For the text-containing cell, return its midpoint in (X, Y) coordinate format. 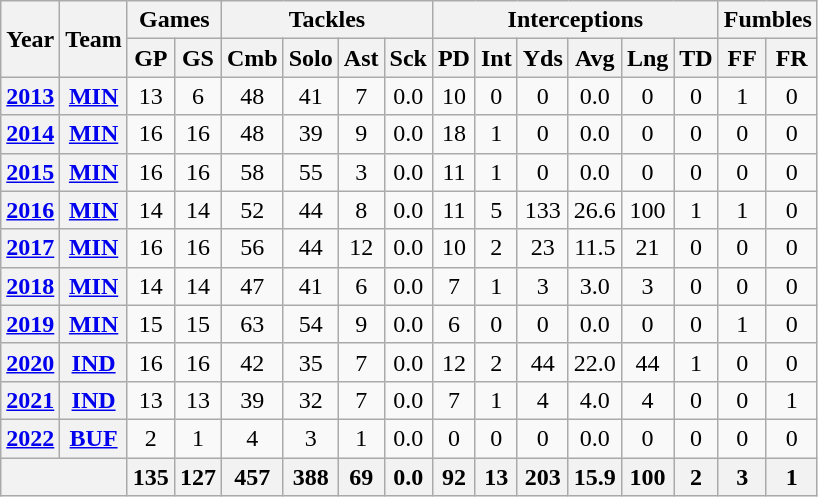
Team (94, 39)
21 (647, 248)
Solo (310, 58)
BUF (94, 438)
22.0 (594, 362)
15.9 (594, 477)
2019 (30, 324)
FR (792, 58)
457 (252, 477)
92 (454, 477)
5 (496, 210)
2021 (30, 400)
Interceptions (575, 20)
2022 (30, 438)
35 (310, 362)
47 (252, 286)
11.5 (594, 248)
135 (150, 477)
42 (252, 362)
2016 (30, 210)
GP (150, 58)
18 (454, 134)
54 (310, 324)
55 (310, 172)
2014 (30, 134)
8 (361, 210)
2018 (30, 286)
63 (252, 324)
52 (252, 210)
127 (198, 477)
Sck (408, 58)
2015 (30, 172)
133 (542, 210)
Cmb (252, 58)
TD (696, 58)
Fumbles (768, 20)
FF (742, 58)
Ast (361, 58)
2017 (30, 248)
56 (252, 248)
388 (310, 477)
2020 (30, 362)
Lng (647, 58)
203 (542, 477)
Yds (542, 58)
Tackles (326, 20)
3.0 (594, 286)
Avg (594, 58)
58 (252, 172)
GS (198, 58)
PD (454, 58)
26.6 (594, 210)
2013 (30, 96)
Games (174, 20)
Int (496, 58)
4.0 (594, 400)
23 (542, 248)
Year (30, 39)
69 (361, 477)
32 (310, 400)
